Return the (X, Y) coordinate for the center point of the cell that contains the specified text.  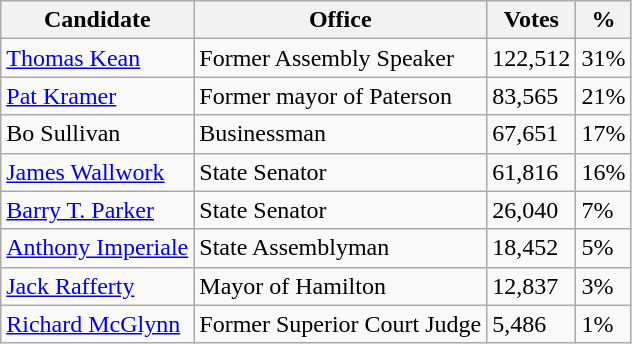
Richard McGlynn (98, 324)
Anthony Imperiale (98, 248)
Votes (532, 20)
State Assemblyman (340, 248)
16% (604, 172)
Pat Kramer (98, 96)
Former Assembly Speaker (340, 58)
61,816 (532, 172)
7% (604, 210)
Former mayor of Paterson (340, 96)
83,565 (532, 96)
21% (604, 96)
Mayor of Hamilton (340, 286)
Businessman (340, 134)
67,651 (532, 134)
18,452 (532, 248)
Former Superior Court Judge (340, 324)
Jack Rafferty (98, 286)
26,040 (532, 210)
5,486 (532, 324)
James Wallwork (98, 172)
Thomas Kean (98, 58)
% (604, 20)
31% (604, 58)
Office (340, 20)
Barry T. Parker (98, 210)
17% (604, 134)
Bo Sullivan (98, 134)
122,512 (532, 58)
Candidate (98, 20)
3% (604, 286)
1% (604, 324)
12,837 (532, 286)
5% (604, 248)
